Return (x, y) of the center of cell containing provided text 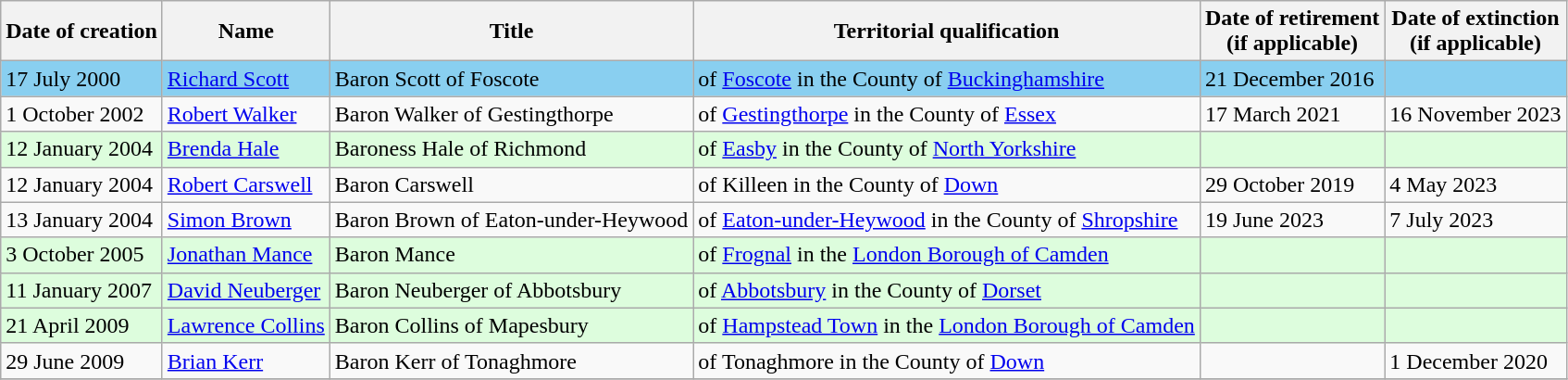
Lawrence Collins (246, 325)
of Abbotsbury in the County of Dorset (947, 290)
Baron Scott of Foscote (511, 79)
Jonathan Mance (246, 255)
of Foscote in the County of Buckinghamshire (947, 79)
of Tonaghmore in the County of Down (947, 361)
Richard Scott (246, 79)
11 January 2007 (81, 290)
19 June 2023 (1292, 220)
29 June 2009 (81, 361)
Date of creation (81, 32)
Robert Carswell (246, 184)
Baron Kerr of Tonaghmore (511, 361)
Territorial qualification (947, 32)
Name (246, 32)
Date of extinction(if applicable) (1475, 32)
17 July 2000 (81, 79)
Brian Kerr (246, 361)
Simon Brown (246, 220)
of Killeen in the County of Down (947, 184)
Title (511, 32)
7 July 2023 (1475, 220)
of Easby in the County of North Yorkshire (947, 149)
1 October 2002 (81, 114)
13 January 2004 (81, 220)
17 March 2021 (1292, 114)
4 May 2023 (1475, 184)
Brenda Hale (246, 149)
of Eaton-under-Heywood in the County of Shropshire (947, 220)
of Hampstead Town in the London Borough of Camden (947, 325)
Baron Neuberger of Abbotsbury (511, 290)
of Gestingthorpe in the County of Essex (947, 114)
Baron Walker of Gestingthorpe (511, 114)
Robert Walker (246, 114)
1 December 2020 (1475, 361)
21 December 2016 (1292, 79)
Date of retirement(if applicable) (1292, 32)
16 November 2023 (1475, 114)
Baroness Hale of Richmond (511, 149)
Baron Mance (511, 255)
David Neuberger (246, 290)
29 October 2019 (1292, 184)
Baron Brown of Eaton-under-Heywood (511, 220)
Baron Collins of Mapesbury (511, 325)
of Frognal in the London Borough of Camden (947, 255)
21 April 2009 (81, 325)
Baron Carswell (511, 184)
3 October 2005 (81, 255)
